Return [x, y] of the center of cell containing provided text 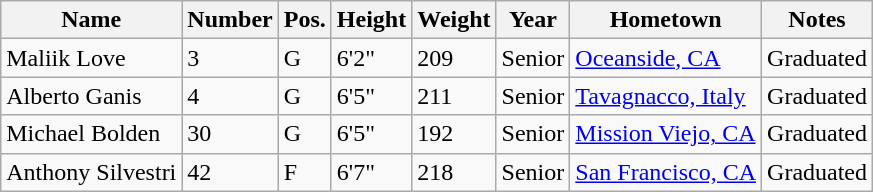
211 [454, 96]
30 [230, 134]
Weight [454, 20]
6'7" [371, 172]
Oceanside, CA [666, 58]
Michael Bolden [92, 134]
Year [533, 20]
Maliik Love [92, 58]
3 [230, 58]
San Francisco, CA [666, 172]
Name [92, 20]
209 [454, 58]
F [304, 172]
Alberto Ganis [92, 96]
Tavagnacco, Italy [666, 96]
Anthony Silvestri [92, 172]
Height [371, 20]
Pos. [304, 20]
6'2" [371, 58]
Number [230, 20]
192 [454, 134]
Notes [818, 20]
Hometown [666, 20]
4 [230, 96]
218 [454, 172]
Mission Viejo, CA [666, 134]
42 [230, 172]
